Detect which cell encompasses the target text, then output its (x, y) center coordinate. 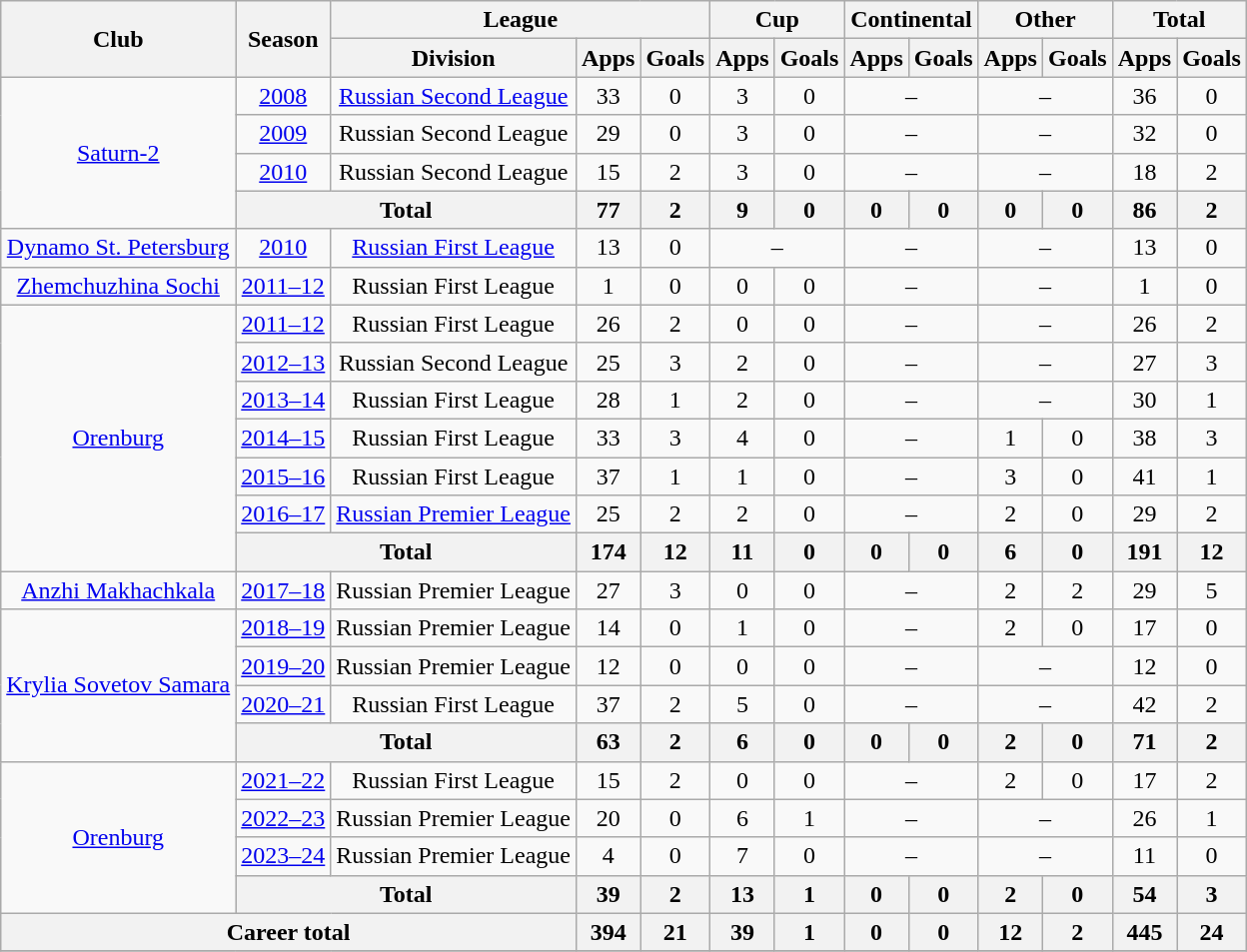
Anzhi Makhachkala (118, 590)
2016–17 (284, 514)
42 (1144, 704)
2014–15 (284, 438)
Other (1045, 20)
Dynamo St. Petersburg (118, 248)
63 (608, 742)
2020–21 (284, 704)
2012–13 (284, 362)
77 (608, 210)
41 (1144, 476)
2021–22 (284, 780)
36 (1144, 96)
Division (454, 58)
Cup (777, 20)
14 (608, 628)
2023–24 (284, 856)
20 (608, 818)
2019–20 (284, 666)
86 (1144, 210)
Career total (289, 932)
445 (1144, 932)
Krylia Sovetov Samara (118, 685)
2009 (284, 134)
2018–19 (284, 628)
Club (118, 39)
Saturn-2 (118, 153)
2008 (284, 96)
28 (608, 400)
38 (1144, 438)
71 (1144, 742)
Zhemchuzhina Sochi (118, 286)
9 (742, 210)
21 (675, 932)
18 (1144, 172)
191 (1144, 552)
Season (284, 39)
32 (1144, 134)
30 (1144, 400)
7 (742, 856)
League (521, 20)
2013–14 (284, 400)
2015–16 (284, 476)
2022–23 (284, 818)
54 (1144, 894)
24 (1212, 932)
Continental (911, 20)
394 (608, 932)
174 (608, 552)
2017–18 (284, 590)
